Output the [X, Y] coordinate of the center of the cell containing the given text.  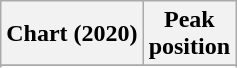
Peakposition [189, 34]
Chart (2020) [72, 34]
